Return the [X, Y] coordinate for the center point of the cell that contains the specified text.  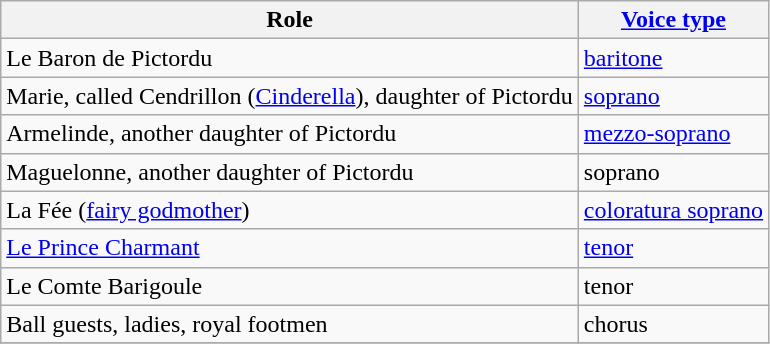
Le Comte Barigoule [290, 286]
Marie, called Cendrillon (Cinderella), daughter of Pictordu [290, 96]
Maguelonne, another daughter of Pictordu [290, 172]
Le Baron de Pictordu [290, 58]
Role [290, 20]
chorus [673, 324]
mezzo-soprano [673, 134]
coloratura soprano [673, 210]
La Fée (fairy godmother) [290, 210]
Le Prince Charmant [290, 248]
Voice type [673, 20]
baritone [673, 58]
Armelinde, another daughter of Pictordu [290, 134]
Ball guests, ladies, royal footmen [290, 324]
